Pinpoint the cell where the given text exists, returning its [x, y] midpoint coordinate. 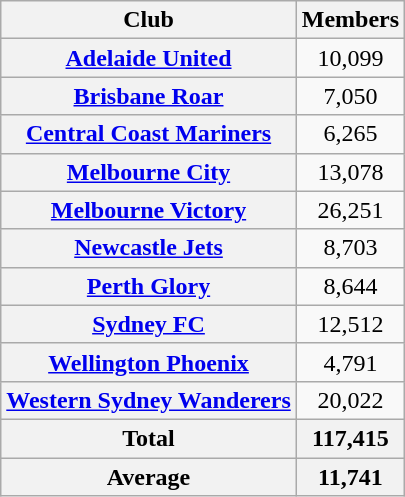
Melbourne City [149, 172]
Perth Glory [149, 286]
4,791 [350, 362]
6,265 [350, 134]
10,099 [350, 58]
Total [149, 438]
Wellington Phoenix [149, 362]
Western Sydney Wanderers [149, 400]
Melbourne Victory [149, 210]
Sydney FC [149, 324]
Central Coast Mariners [149, 134]
117,415 [350, 438]
8,703 [350, 248]
13,078 [350, 172]
11,741 [350, 477]
Club [149, 20]
Brisbane Roar [149, 96]
26,251 [350, 210]
7,050 [350, 96]
Newcastle Jets [149, 248]
Average [149, 477]
Adelaide United [149, 58]
12,512 [350, 324]
8,644 [350, 286]
Members [350, 20]
20,022 [350, 400]
